Provide the [x, y] coordinate of the cell's center where the given text is located.  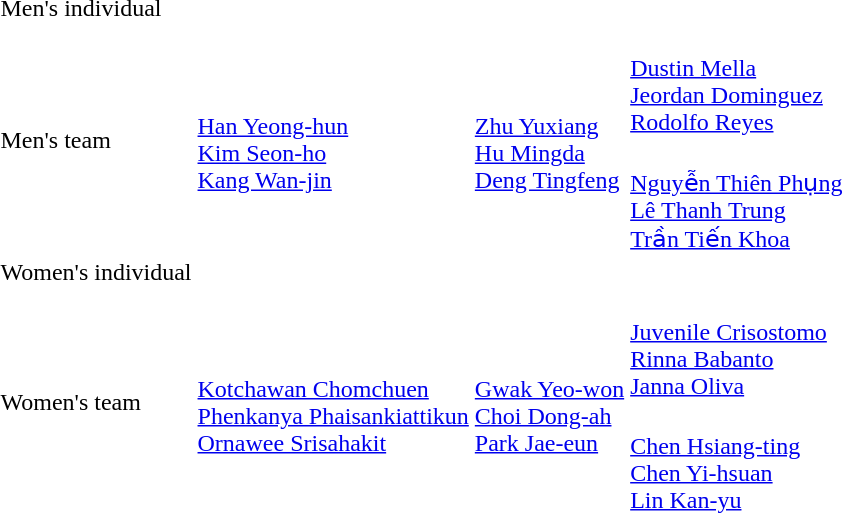
Zhu YuxiangHu MingdaDeng Tingfeng [549, 140]
Han Yeong-hunKim Seon-hoKang Wan-jin [333, 140]
